Extract the (X, Y) coordinate from the center of the cell holding the provided text.  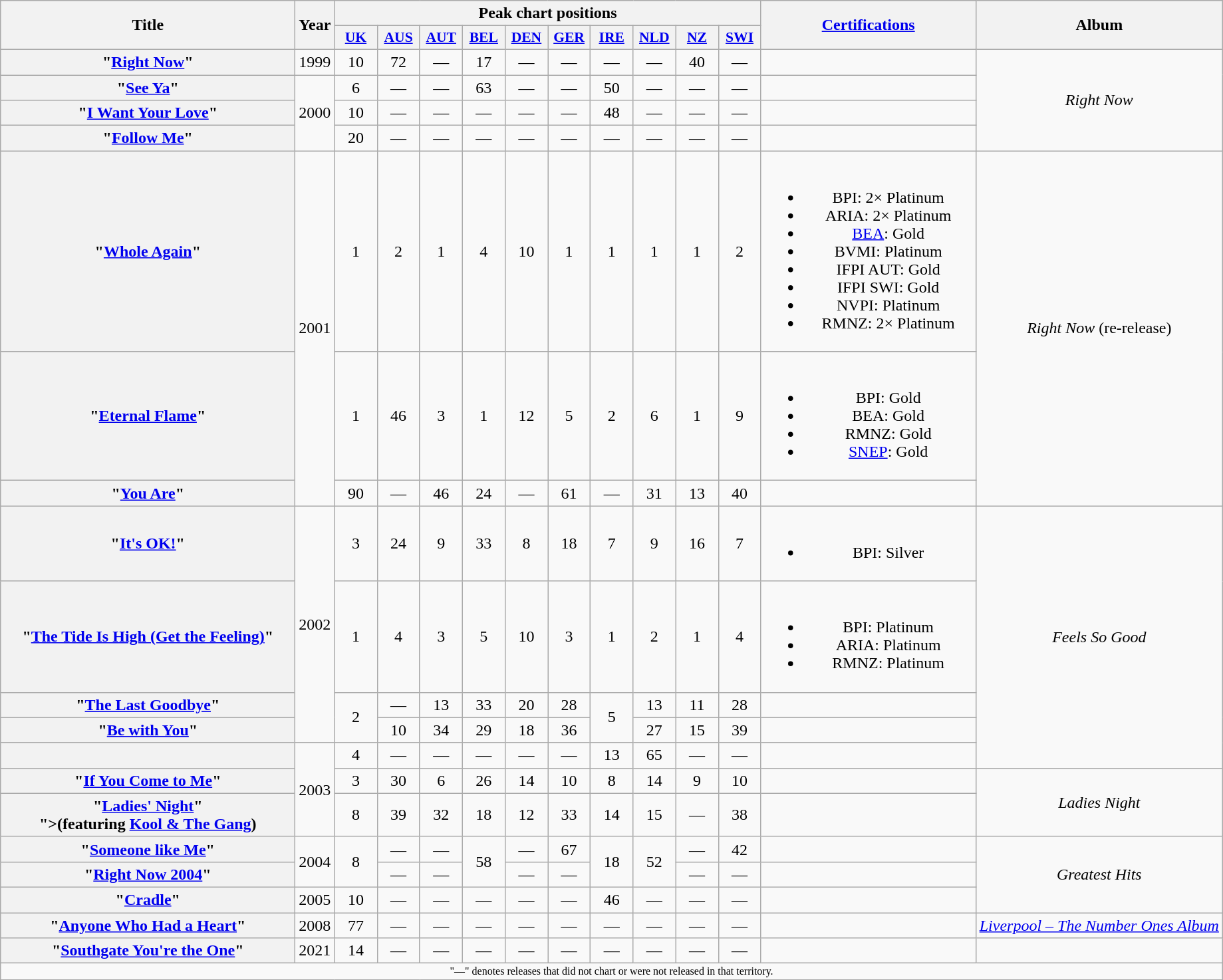
"Southgate You're the One" (148, 951)
52 (654, 862)
"I Want Your Love" (148, 113)
BPI: Silver (869, 544)
UK (356, 38)
"The Last Goodbye" (148, 705)
DEN (526, 38)
AUS (398, 38)
Peak chart positions (548, 13)
48 (612, 113)
"Ladies' Night"">(featuring Kool & The Gang) (148, 815)
67 (569, 849)
26 (483, 781)
GER (569, 38)
BEL (483, 38)
Liverpool – The Number Ones Album (1099, 925)
Greatest Hits (1099, 874)
IRE (612, 38)
77 (356, 925)
"It's OK!" (148, 544)
BPI: GoldBEA: GoldRMNZ: GoldSNEP: Gold (869, 416)
"Right Now" (148, 62)
90 (356, 493)
"Right Now 2004" (148, 874)
BPI: 2× PlatinumARIA: 2× PlatinumBEA: GoldBVMI: PlatinumIFPI AUT: GoldIFPI SWI: GoldNVPI: PlatinumRMNZ: 2× Platinum (869, 251)
29 (483, 730)
"Be with You" (148, 730)
"See Ya" (148, 87)
"Whole Again" (148, 251)
58 (483, 862)
72 (398, 62)
36 (569, 730)
NLD (654, 38)
2008 (315, 925)
32 (441, 815)
11 (697, 705)
30 (398, 781)
"Anyone Who Had a Heart" (148, 925)
"Eternal Flame" (148, 416)
"Follow Me" (148, 138)
2000 (315, 112)
61 (569, 493)
38 (740, 815)
2003 (315, 790)
Album (1099, 25)
65 (654, 755)
2005 (315, 900)
NZ (697, 38)
27 (654, 730)
50 (612, 87)
Right Now (1099, 100)
"—" denotes releases that did not chart or were not released in that territory. (612, 971)
Certifications (869, 25)
BPI: PlatinumARIA: PlatinumRMNZ: Platinum (869, 637)
Feels So Good (1099, 637)
"Someone like Me" (148, 849)
63 (483, 87)
"You Are" (148, 493)
2002 (315, 624)
"If You Come to Me" (148, 781)
16 (697, 544)
SWI (740, 38)
Right Now (re-release) (1099, 328)
"The Tide Is High (Get the Feeling)" (148, 637)
2001 (315, 328)
AUT (441, 38)
17 (483, 62)
31 (654, 493)
1999 (315, 62)
Year (315, 25)
"Cradle" (148, 900)
Ladies Night (1099, 802)
42 (740, 849)
2004 (315, 862)
Title (148, 25)
34 (441, 730)
2021 (315, 951)
